Return the [X, Y] coordinate for the center point of the cell that contains the specified text.  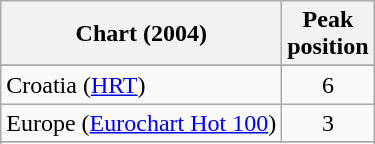
Chart (2004) [142, 34]
6 [328, 85]
Croatia (HRT) [142, 85]
3 [328, 123]
Europe (Eurochart Hot 100) [142, 123]
Peakposition [328, 34]
